From the cell containing the given text, extract its center point as [x, y] coordinate. 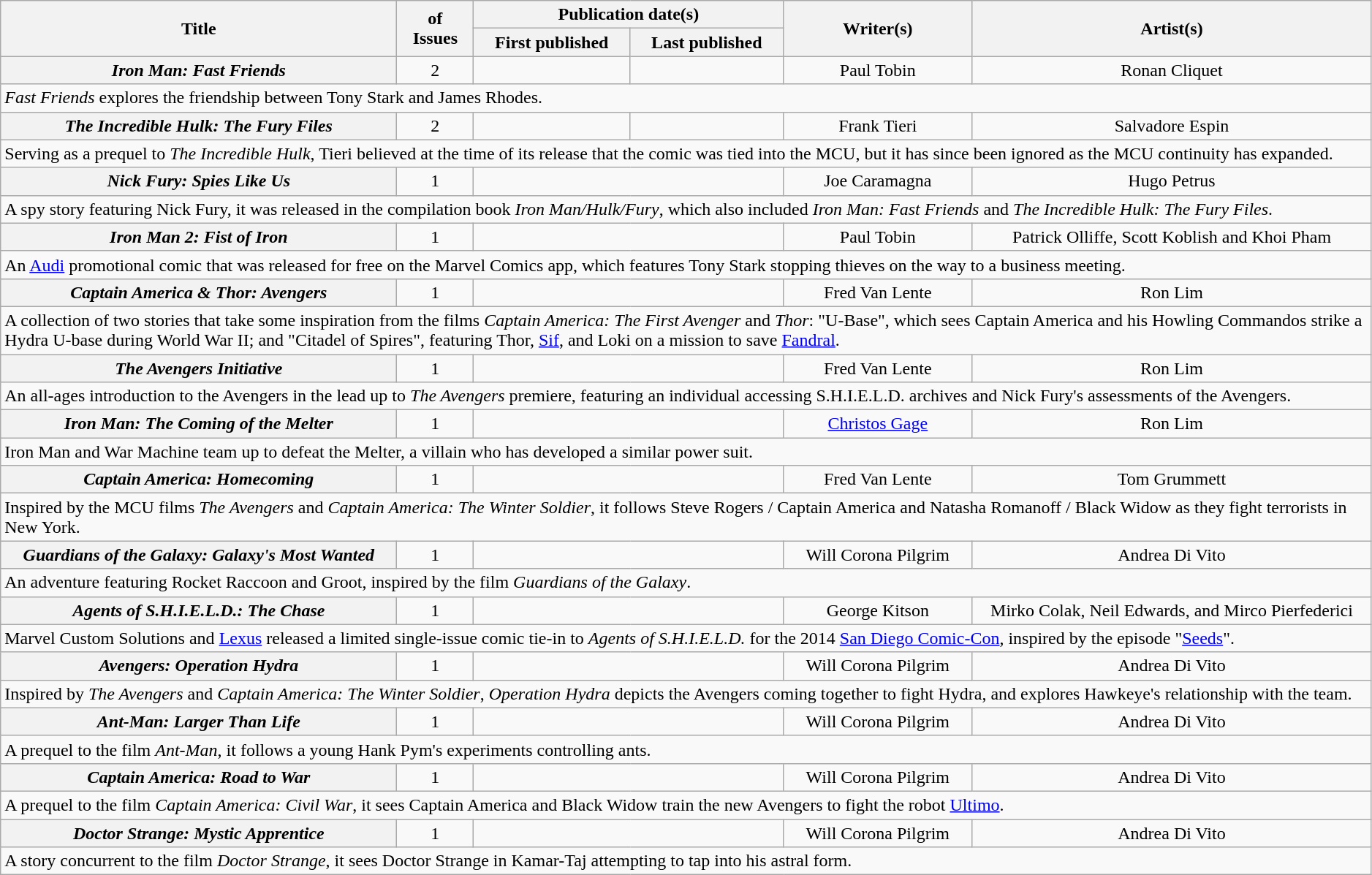
The Avengers Initiative [199, 368]
A story concurrent to the film Doctor Strange, it sees Doctor Strange in Kamar-Taj attempting to tap into his astral form. [686, 861]
Guardians of the Galaxy: Galaxy's Most Wanted [199, 555]
Hugo Petrus [1172, 181]
Last published [707, 42]
Captain America: Homecoming [199, 480]
Title [199, 29]
Ant-Man: Larger Than Life [199, 721]
Captain America & Thor: Avengers [199, 292]
Salvadore Espin [1172, 126]
A prequel to the film Ant-Man, it follows a young Hank Pym's experiments controlling ants. [686, 749]
Iron Man 2: Fist of Iron [199, 237]
Nick Fury: Spies Like Us [199, 181]
A prequel to the film Captain America: Civil War, it sees Captain America and Black Widow train the new Avengers to fight the robot Ultimo. [686, 805]
Christos Gage [878, 424]
Iron Man: The Coming of the Melter [199, 424]
Ronan Cliquet [1172, 70]
Agents of S.H.I.E.L.D.: The Chase [199, 610]
Writer(s) [878, 29]
Patrick Olliffe, Scott Koblish and Khoi Pham [1172, 237]
Avengers: Operation Hydra [199, 666]
Doctor Strange: Mystic Apprentice [199, 833]
Publication date(s) [629, 15]
George Kitson [878, 610]
Iron Man: Fast Friends [199, 70]
The Incredible Hulk: The Fury Files [199, 126]
Iron Man and War Machine team up to defeat the Melter, a villain who has developed a similar power suit. [686, 452]
Frank Tieri [878, 126]
Artist(s) [1172, 29]
Tom Grummett [1172, 480]
First published [552, 42]
ofIssues [436, 29]
Fast Friends explores the friendship between Tony Stark and James Rhodes. [686, 98]
An adventure featuring Rocket Raccoon and Groot, inspired by the film Guardians of the Galaxy. [686, 583]
Captain America: Road to War [199, 777]
Mirko Colak, Neil Edwards, and Mirco Pierfederici [1172, 610]
Joe Caramagna [878, 181]
